Pinpoint the cell where the given text exists, returning its (x, y) midpoint coordinate. 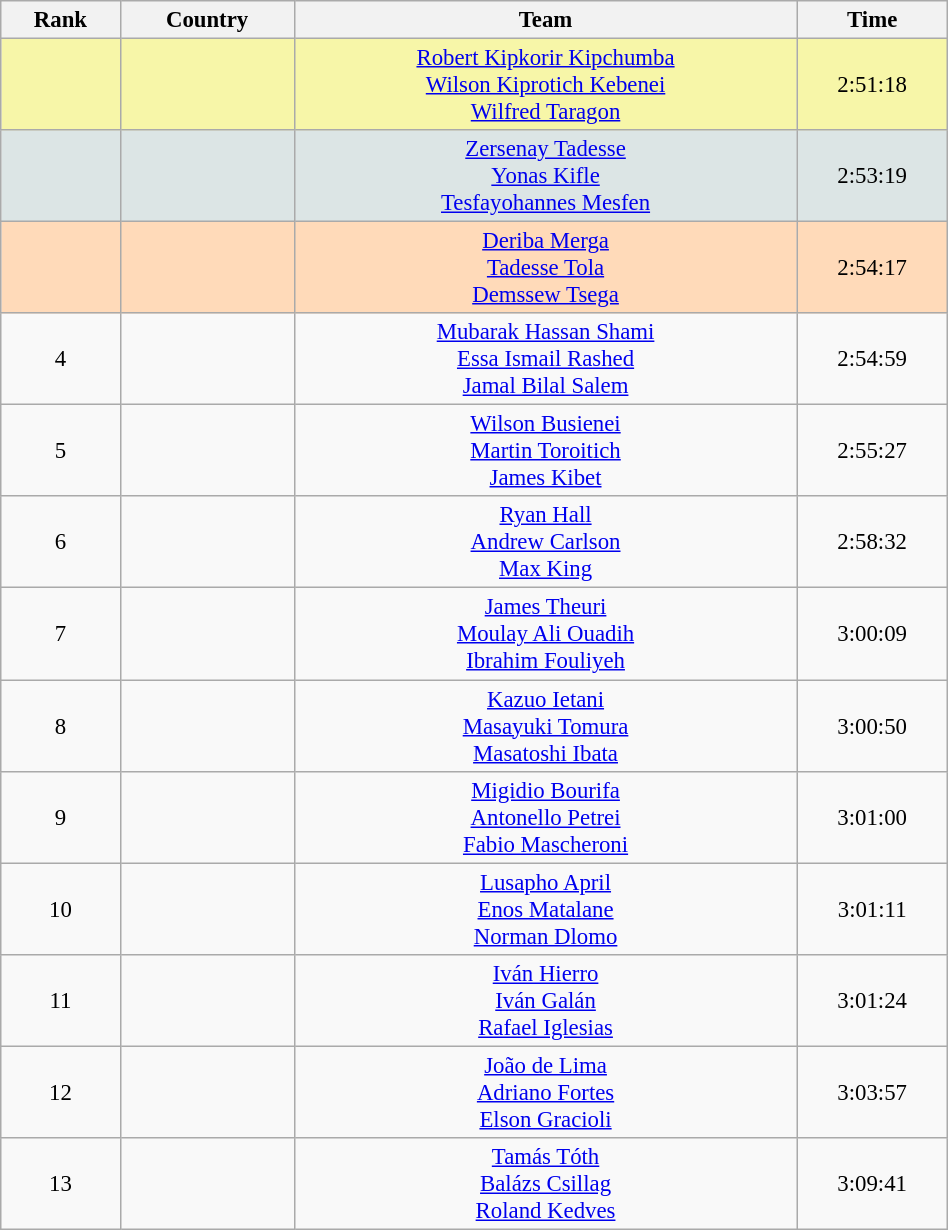
João de LimaAdriano FortesElson Gracioli (546, 1092)
3:01:11 (872, 909)
Lusapho AprilEnos MatalaneNorman Dlomo (546, 909)
13 (60, 1184)
2:54:17 (872, 268)
Team (546, 20)
3:00:50 (872, 726)
6 (60, 542)
9 (60, 817)
Rank (60, 20)
Robert Kipkorir KipchumbaWilson Kiprotich KebeneiWilfred Taragon (546, 85)
Deriba MergaTadesse TolaDemssew Tsega (546, 268)
2:55:27 (872, 451)
7 (60, 634)
2:51:18 (872, 85)
4 (60, 359)
Country (207, 20)
Mubarak Hassan ShamiEssa Ismail RashedJamal Bilal Salem (546, 359)
Ryan HallAndrew CarlsonMax King (546, 542)
James TheuriMoulay Ali OuadihIbrahim Fouliyeh (546, 634)
Kazuo IetaniMasayuki TomuraMasatoshi Ibata (546, 726)
Migidio BourifaAntonello PetreiFabio Mascheroni (546, 817)
11 (60, 1000)
5 (60, 451)
10 (60, 909)
Tamás TóthBalázs CsillagRoland Kedves (546, 1184)
3:03:57 (872, 1092)
3:09:41 (872, 1184)
2:53:19 (872, 176)
12 (60, 1092)
3:01:24 (872, 1000)
Iván HierroIván GalánRafael Iglesias (546, 1000)
Zersenay TadesseYonas KifleTesfayohannes Mesfen (546, 176)
3:01:00 (872, 817)
3:00:09 (872, 634)
Wilson BusieneiMartin ToroitichJames Kibet (546, 451)
2:54:59 (872, 359)
2:58:32 (872, 542)
Time (872, 20)
8 (60, 726)
